Scan for the cell matching the given text and deliver its (X, Y) coordinate at center. 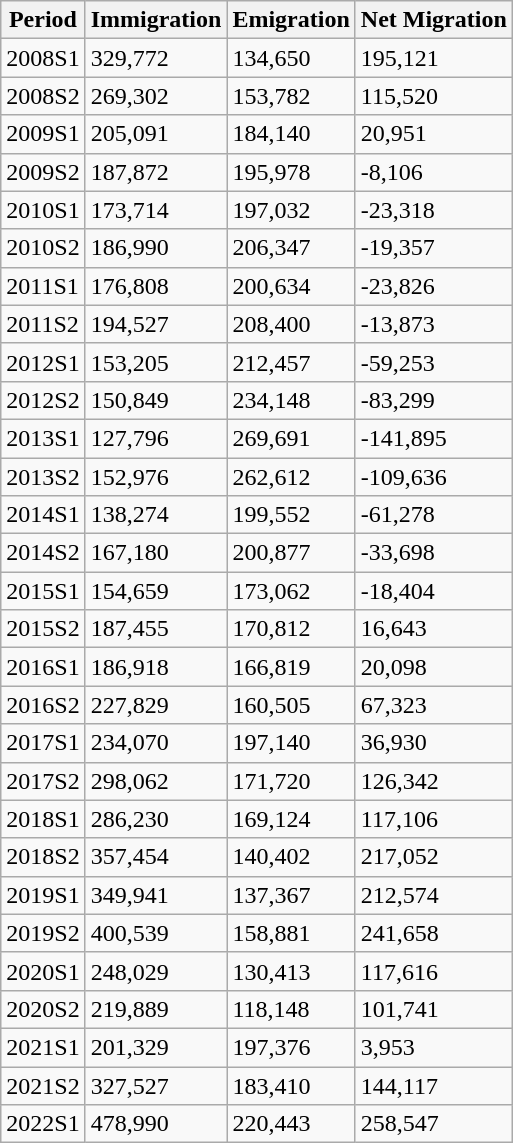
186,990 (156, 248)
-33,698 (434, 553)
2008S2 (43, 96)
2016S1 (43, 667)
173,062 (291, 591)
-109,636 (434, 477)
186,918 (156, 667)
Emigration (291, 20)
137,367 (291, 895)
478,990 (156, 1124)
298,062 (156, 781)
-13,873 (434, 324)
117,106 (434, 819)
187,872 (156, 172)
199,552 (291, 515)
127,796 (156, 438)
20,951 (434, 134)
2020S2 (43, 1009)
-8,106 (434, 172)
2017S1 (43, 743)
Net Migration (434, 20)
269,302 (156, 96)
36,930 (434, 743)
173,714 (156, 210)
-141,895 (434, 438)
2022S1 (43, 1124)
201,329 (156, 1047)
67,323 (434, 705)
2010S1 (43, 210)
2021S1 (43, 1047)
152,976 (156, 477)
217,052 (434, 857)
197,140 (291, 743)
327,527 (156, 1085)
134,650 (291, 58)
2019S1 (43, 895)
219,889 (156, 1009)
2019S2 (43, 933)
2012S1 (43, 362)
269,691 (291, 438)
258,547 (434, 1124)
220,443 (291, 1124)
-23,826 (434, 286)
194,527 (156, 324)
169,124 (291, 819)
357,454 (156, 857)
2010S2 (43, 248)
200,634 (291, 286)
2017S2 (43, 781)
234,070 (156, 743)
2012S2 (43, 400)
158,881 (291, 933)
Immigration (156, 20)
171,720 (291, 781)
197,376 (291, 1047)
2008S1 (43, 58)
-61,278 (434, 515)
130,413 (291, 971)
170,812 (291, 629)
195,978 (291, 172)
16,643 (434, 629)
118,148 (291, 1009)
160,505 (291, 705)
2009S1 (43, 134)
2015S2 (43, 629)
2020S1 (43, 971)
2009S2 (43, 172)
227,829 (156, 705)
-18,404 (434, 591)
2016S2 (43, 705)
200,877 (291, 553)
212,457 (291, 362)
400,539 (156, 933)
2011S1 (43, 286)
140,402 (291, 857)
241,658 (434, 933)
2011S2 (43, 324)
101,741 (434, 1009)
176,808 (156, 286)
-59,253 (434, 362)
197,032 (291, 210)
195,121 (434, 58)
248,029 (156, 971)
-19,357 (434, 248)
153,205 (156, 362)
-23,318 (434, 210)
187,455 (156, 629)
262,612 (291, 477)
183,410 (291, 1085)
3,953 (434, 1047)
166,819 (291, 667)
184,140 (291, 134)
117,616 (434, 971)
150,849 (156, 400)
138,274 (156, 515)
286,230 (156, 819)
2018S1 (43, 819)
2013S1 (43, 438)
126,342 (434, 781)
167,180 (156, 553)
208,400 (291, 324)
329,772 (156, 58)
115,520 (434, 96)
2021S2 (43, 1085)
Period (43, 20)
-83,299 (434, 400)
20,098 (434, 667)
154,659 (156, 591)
2013S2 (43, 477)
2015S1 (43, 591)
2014S1 (43, 515)
2014S2 (43, 553)
234,148 (291, 400)
2018S2 (43, 857)
144,117 (434, 1085)
349,941 (156, 895)
153,782 (291, 96)
206,347 (291, 248)
212,574 (434, 895)
205,091 (156, 134)
